Identify which cell holds the provided text, then report its [X, Y] central coordinate. 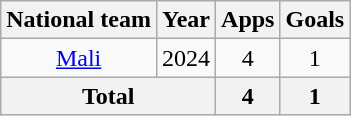
Apps [248, 20]
2024 [186, 58]
Mali [79, 58]
Goals [315, 20]
National team [79, 20]
Year [186, 20]
Total [108, 96]
